Search for the cell housing the specified text and yield its [x, y] center coordinate. 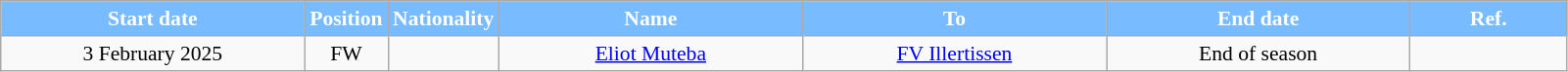
Position [347, 18]
3 February 2025 [153, 54]
Name [650, 18]
End of season [1259, 54]
Nationality [443, 18]
End date [1259, 18]
FV Illertissen [954, 54]
FW [347, 54]
Start date [153, 18]
To [954, 18]
Eliot Muteba [650, 54]
Ref. [1489, 18]
